Identify which cell holds the provided text, then report its [x, y] central coordinate. 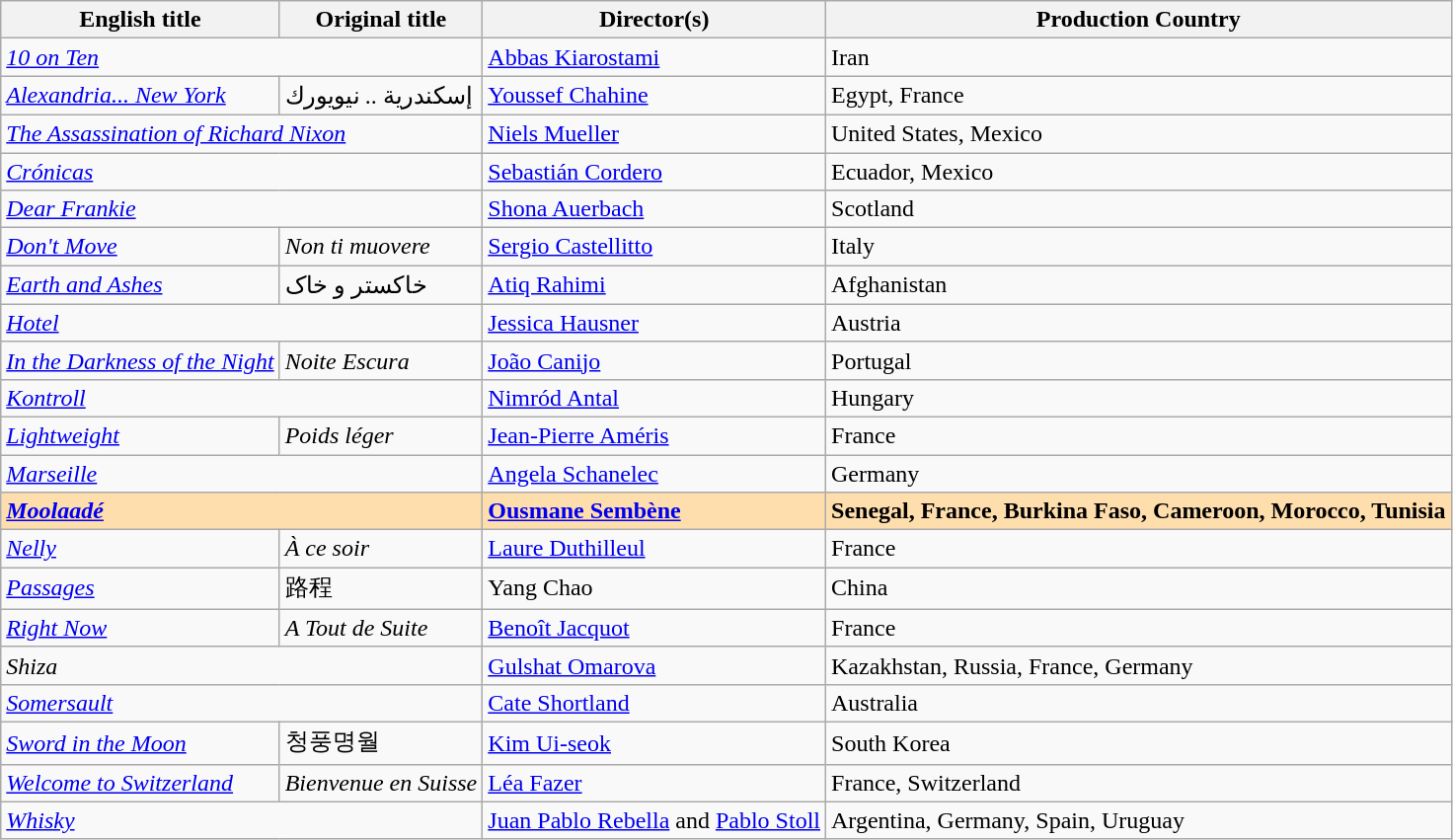
Original title [381, 20]
Ousmane Sembène [654, 511]
Don't Move [140, 247]
Shona Auerbach [654, 209]
Sebastián Cordero [654, 171]
Alexandria... New York [140, 96]
Hungary [1139, 398]
Earth and Ashes [140, 285]
청풍명월 [381, 742]
Kontroll [242, 398]
Kazakhstan, Russia, France, Germany [1139, 665]
路程 [381, 588]
Afghanistan [1139, 285]
Dear Frankie [242, 209]
Nelly [140, 549]
Laure Duthilleul [654, 549]
Italy [1139, 247]
Lightweight [140, 435]
Léa Fazer [654, 783]
Portugal [1139, 360]
Abbas Kiarostami [654, 57]
خاکستر و خاک [381, 285]
Austria [1139, 323]
Crónicas [242, 171]
Germany [1139, 473]
João Canijo [654, 360]
Moolaadé [242, 511]
Director(s) [654, 20]
Nimród Antal [654, 398]
In the Darkness of the Night [140, 360]
United States, Mexico [1139, 133]
South Korea [1139, 742]
Poids léger [381, 435]
Benoît Jacquot [654, 628]
Welcome to Switzerland [140, 783]
Gulshat Omarova [654, 665]
Angela Schanelec [654, 473]
China [1139, 588]
À ce soir [381, 549]
Kim Ui-seok [654, 742]
Hotel [242, 323]
Marseille [242, 473]
France, Switzerland [1139, 783]
Non ti muovere [381, 247]
Right Now [140, 628]
Jean-Pierre Améris [654, 435]
Shiza [242, 665]
Yang Chao [654, 588]
Noite Escura [381, 360]
Senegal, France, Burkina Faso, Cameroon, Morocco, Tunisia [1139, 511]
10 on Ten [242, 57]
Jessica Hausner [654, 323]
Niels Mueller [654, 133]
Egypt, France [1139, 96]
إسكندرية .. نيويورك [381, 96]
Australia [1139, 703]
Somersault [242, 703]
Passages [140, 588]
Youssef Chahine [654, 96]
Bienvenue en Suisse [381, 783]
Scotland [1139, 209]
The Assassination of Richard Nixon [242, 133]
English title [140, 20]
Iran [1139, 57]
Cate Shortland [654, 703]
Sergio Castellitto [654, 247]
Production Country [1139, 20]
Argentina, Germany, Spain, Uruguay [1139, 820]
Juan Pablo Rebella and Pablo Stoll [654, 820]
Atiq Rahimi [654, 285]
Ecuador, Mexico [1139, 171]
Sword in the Moon [140, 742]
Whisky [242, 820]
A Tout de Suite [381, 628]
